Search for the cell housing the specified text and yield its (X, Y) center coordinate. 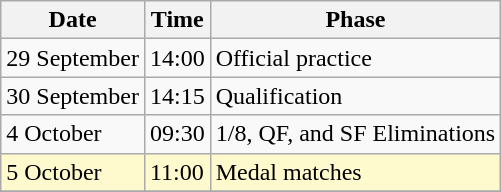
11:00 (177, 172)
14:00 (177, 58)
29 September (73, 58)
Time (177, 20)
Qualification (356, 96)
Official practice (356, 58)
Date (73, 20)
4 October (73, 134)
Medal matches (356, 172)
09:30 (177, 134)
30 September (73, 96)
1/8, QF, and SF Eliminations (356, 134)
Phase (356, 20)
14:15 (177, 96)
5 October (73, 172)
